Locate the cell with the specified text and output its (x, y) center coordinate. 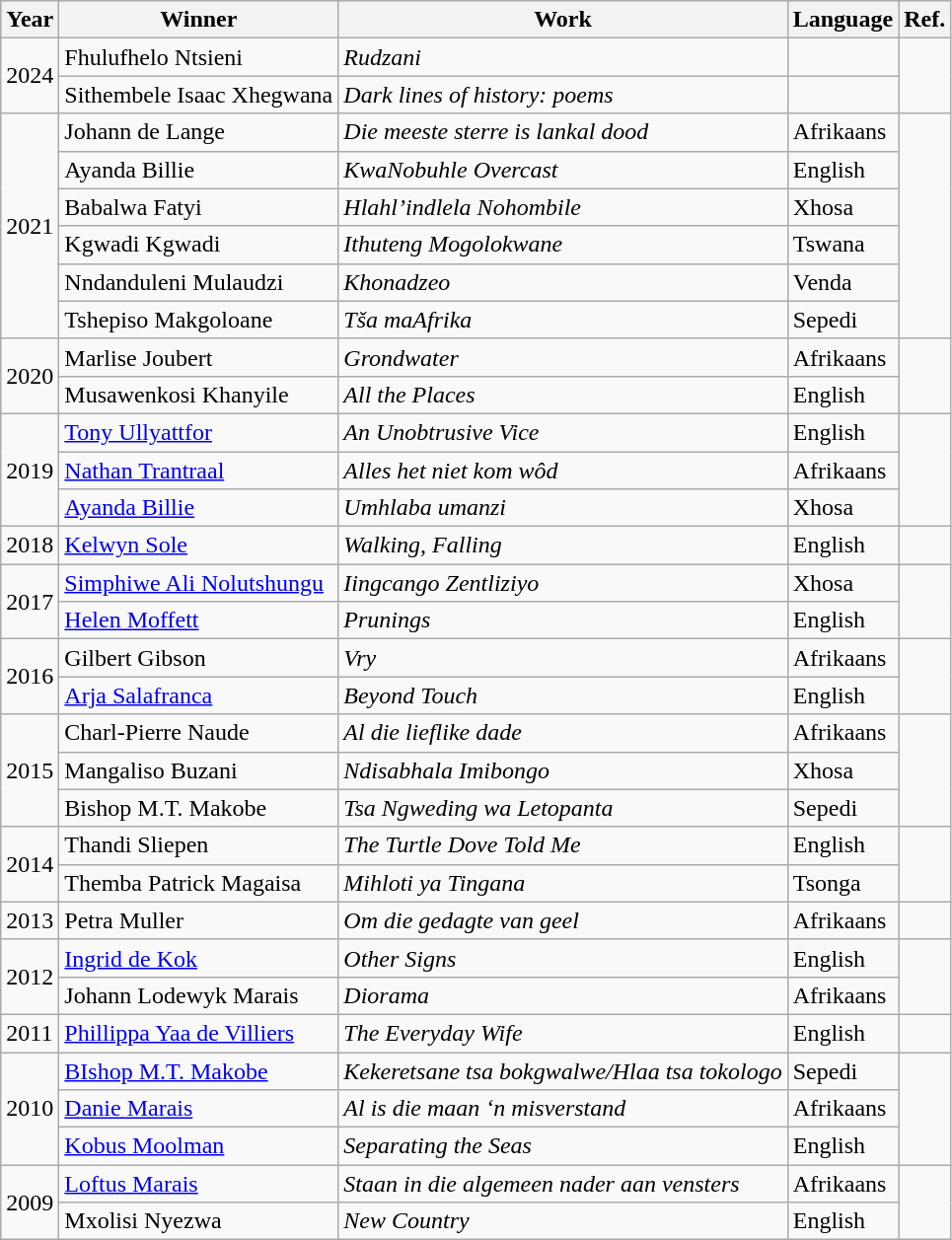
An Unobtrusive Vice (562, 432)
Dark lines of history: poems (562, 95)
Musawenkosi Khanyile (199, 395)
2020 (30, 376)
2017 (30, 602)
Tša maAfrika (562, 320)
Kgwadi Kgwadi (199, 245)
2018 (30, 546)
Ndisabhala Imibongo (562, 770)
The Turtle Dove Told Me (562, 845)
Kelwyn Sole (199, 546)
Khonadzeo (562, 282)
Other Signs (562, 958)
Mihloti ya Tingana (562, 883)
Winner (199, 20)
Sithembele Isaac Xhegwana (199, 95)
Gilbert Gibson (199, 658)
Tshepiso Makgoloane (199, 320)
2016 (30, 677)
Separating the Seas (562, 1146)
Phillippa Yaa de Villiers (199, 1033)
2014 (30, 864)
Tsa Ngweding wa Letopanta (562, 808)
Babalwa Fatyi (199, 207)
Die meeste sterre is lankal dood (562, 132)
2021 (30, 226)
Om die gedagte van geel (562, 920)
Johann Lodewyk Marais (199, 995)
Language (842, 20)
All the Places (562, 395)
Staan in die algemeen nader aan vensters (562, 1184)
Tsonga (842, 883)
KwaNobuhle Overcast (562, 170)
Ref. (925, 20)
Umhlaba umanzi (562, 508)
Work (562, 20)
Ingrid de Kok (199, 958)
Thandi Sliepen (199, 845)
Grondwater (562, 357)
Hlahl’indlela Nohombile (562, 207)
Vry (562, 658)
Mangaliso Buzani (199, 770)
Fhulufhelo Ntsieni (199, 57)
Nathan Trantraal (199, 471)
Tony Ullyattfor (199, 432)
BIshop M.T. Makobe (199, 1070)
Arja Salafranca (199, 695)
Danie Marais (199, 1109)
Prunings (562, 620)
Year (30, 20)
2011 (30, 1033)
Diorama (562, 995)
2015 (30, 770)
2010 (30, 1108)
Charl-Pierre Naude (199, 733)
Al is die maan ‘n misverstand (562, 1109)
Alles het niet kom wôd (562, 471)
2013 (30, 920)
Al die lieflike dade (562, 733)
Themba Patrick Magaisa (199, 883)
Petra Muller (199, 920)
Ithuteng Mogolokwane (562, 245)
Loftus Marais (199, 1184)
Johann de Lange (199, 132)
2009 (30, 1203)
Kobus Moolman (199, 1146)
Bishop M.T. Makobe (199, 808)
Walking, Falling (562, 546)
2024 (30, 76)
2019 (30, 470)
Iingcango Zentliziyo (562, 583)
Marlise Joubert (199, 357)
Beyond Touch (562, 695)
Kekeretsane tsa bokgwalwe/Hlaa tsa tokologo (562, 1070)
Venda (842, 282)
Tswana (842, 245)
The Everyday Wife (562, 1033)
Simphiwe Ali Nolutshungu (199, 583)
Mxolisi Nyezwa (199, 1221)
Nndanduleni Mulaudzi (199, 282)
New Country (562, 1221)
Helen Moffett (199, 620)
Rudzani (562, 57)
2012 (30, 977)
